Return [X, Y] of the center of cell containing provided text 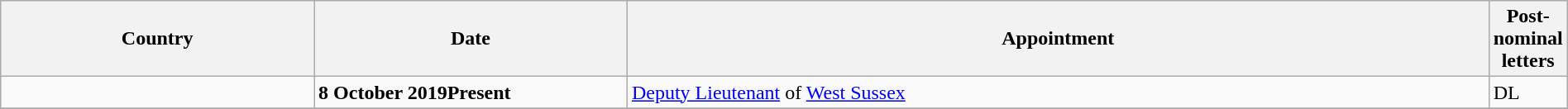
Date [471, 39]
Deputy Lieutenant of West Sussex [1058, 92]
Country [157, 39]
DL [1528, 92]
8 October 2019Present [471, 92]
Post-nominal letters [1528, 39]
Appointment [1058, 39]
